Locate the cell with the specified text and output its (X, Y) center coordinate. 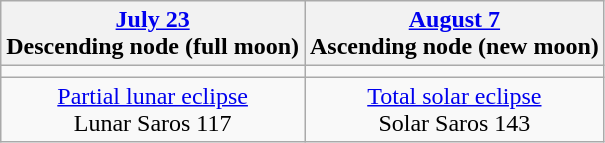
Total solar eclipseSolar Saros 143 (454, 110)
August 7Ascending node (new moon) (454, 34)
Partial lunar eclipseLunar Saros 117 (153, 110)
July 23Descending node (full moon) (153, 34)
